Provide the (X, Y) coordinate of the cell's center where the given text is located.  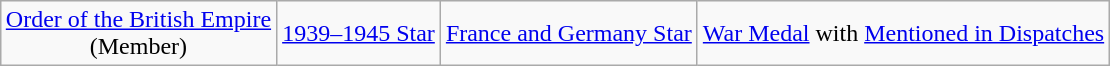
Order of the British Empire(Member) (138, 34)
France and Germany Star (568, 34)
War Medal with Mentioned in Dispatches (903, 34)
1939–1945 Star (359, 34)
